Determine the [X, Y] coordinate at the center of the cell enclosing the given text.  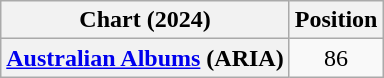
86 [336, 58]
Position [336, 20]
Chart (2024) [145, 20]
Australian Albums (ARIA) [145, 58]
